Output the [X, Y] coordinate of the center of the cell containing the given text.  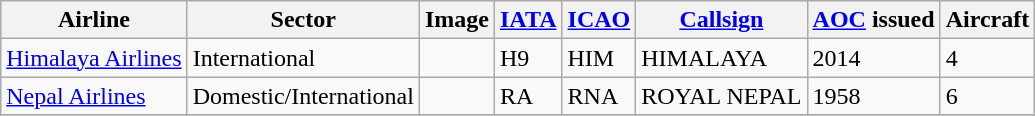
Nepal Airlines [94, 96]
Callsign [722, 20]
6 [988, 96]
Aircraft [988, 20]
IATA [528, 20]
RNA [599, 96]
International [303, 58]
HIM [599, 58]
H9 [528, 58]
Airline [94, 20]
4 [988, 58]
Domestic/International [303, 96]
1958 [874, 96]
2014 [874, 58]
Himalaya Airlines [94, 58]
ROYAL NEPAL [722, 96]
Sector [303, 20]
RA [528, 96]
HIMALAYA [722, 58]
AOC issued [874, 20]
Image [456, 20]
ICAO [599, 20]
